Identify which cell holds the provided text, then report its [x, y] central coordinate. 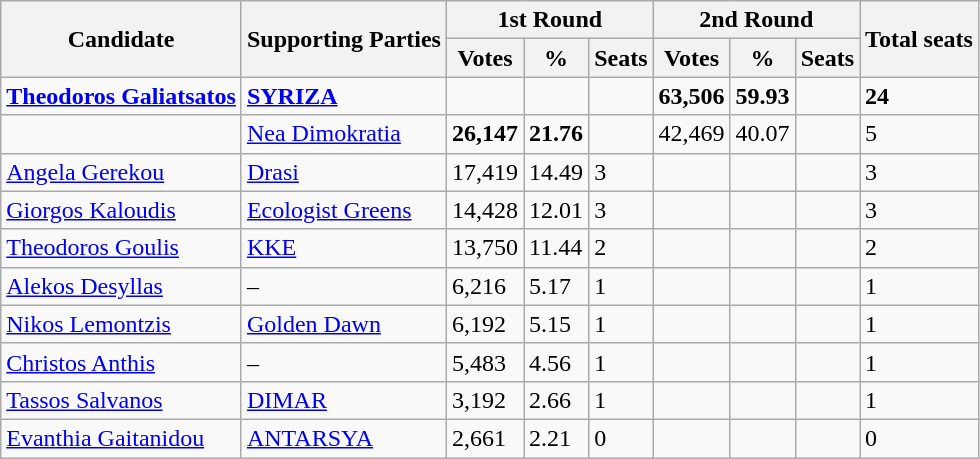
Angela Gerekou [122, 172]
3,192 [484, 400]
Evanthia Gaitanidou [122, 438]
Theodoros Goulis [122, 248]
Supporting Parties [344, 39]
5 [920, 134]
24 [920, 96]
2.66 [556, 400]
Golden Dawn [344, 324]
5.15 [556, 324]
Alekos Desyllas [122, 286]
14.49 [556, 172]
13,750 [484, 248]
DIMAR [344, 400]
Nikos Lemontzis [122, 324]
Drasi [344, 172]
40.07 [762, 134]
Candidate [122, 39]
KKE [344, 248]
4.56 [556, 362]
Nea Dimokratia [344, 134]
2,661 [484, 438]
Theodoros Galiatsatos [122, 96]
63,506 [692, 96]
5,483 [484, 362]
Christos Anthis [122, 362]
ANTARSYA [344, 438]
6,192 [484, 324]
12.01 [556, 210]
14,428 [484, 210]
6,216 [484, 286]
11.44 [556, 248]
21.76 [556, 134]
1st Round [550, 20]
Giorgos Kaloudis [122, 210]
SYRIZA [344, 96]
Ecologist Greens [344, 210]
Total seats [920, 39]
26,147 [484, 134]
Tassos Salvanos [122, 400]
2.21 [556, 438]
5.17 [556, 286]
42,469 [692, 134]
59.93 [762, 96]
2nd Round [756, 20]
17,419 [484, 172]
